Find where the given text appears and provide that cell's center as (x, y) coordinate. 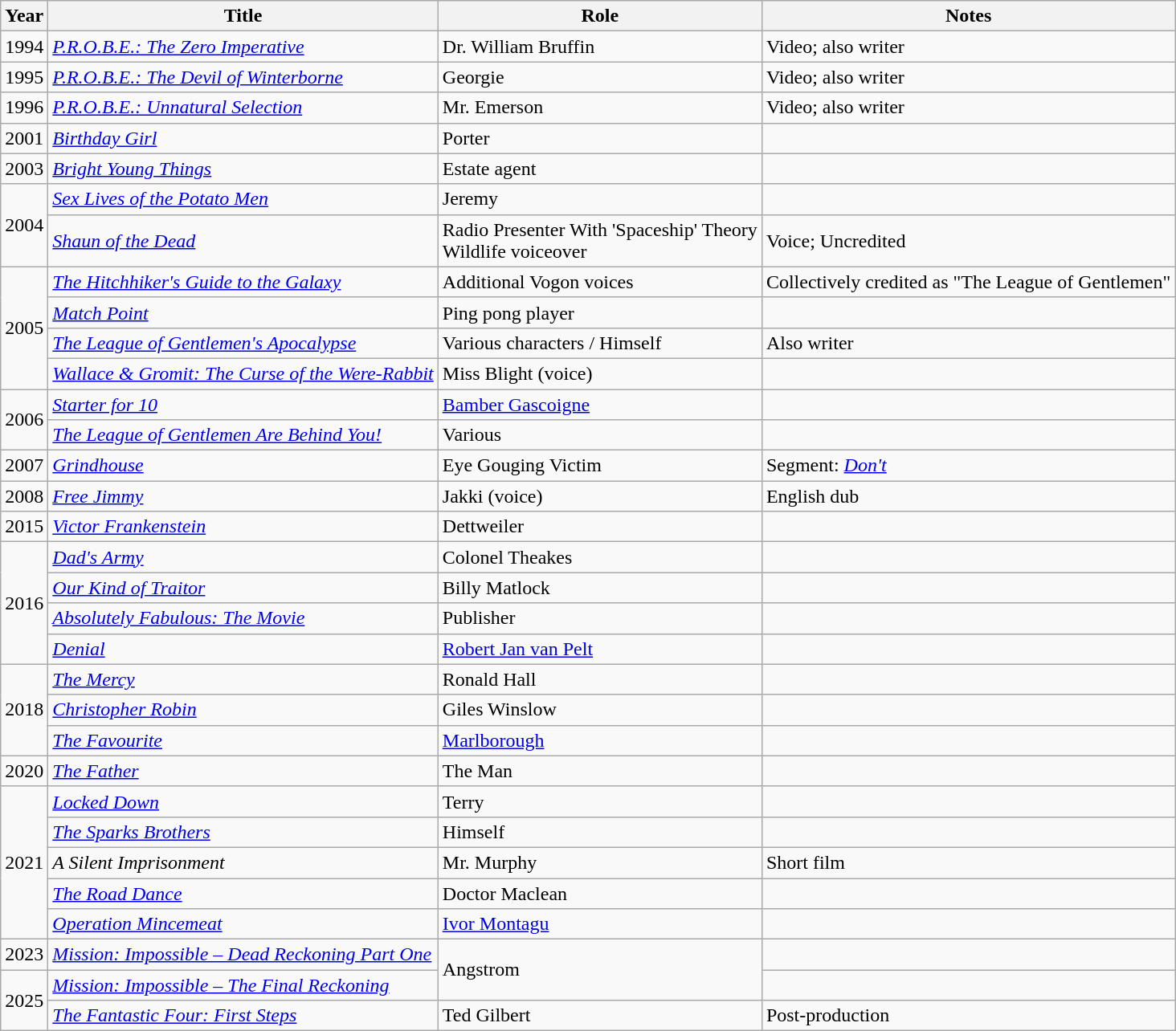
The Sparks Brothers (243, 832)
Ted Gilbert (599, 1016)
2021 (24, 862)
Miss Blight (voice) (599, 373)
Terry (599, 801)
Absolutely Fabulous: The Movie (243, 618)
Various (599, 435)
Mr. Emerson (599, 108)
Shaun of the Dead (243, 241)
Dad's Army (243, 557)
Georgie (599, 77)
Sex Lives of the Potato Men (243, 199)
Ping pong player (599, 312)
The League of Gentlemen Are Behind You! (243, 435)
2018 (24, 710)
Also writer (968, 343)
The Father (243, 771)
Billy Matlock (599, 588)
Mr. Murphy (599, 862)
Various characters / Himself (599, 343)
2005 (24, 328)
Porter (599, 138)
Ronald Hall (599, 679)
2001 (24, 138)
Bright Young Things (243, 169)
Year (24, 16)
Our Kind of Traitor (243, 588)
The Hitchhiker's Guide to the Galaxy (243, 282)
Dr. William Bruffin (599, 47)
Mission: Impossible – Dead Reckoning Part One (243, 955)
Locked Down (243, 801)
2006 (24, 419)
Colonel Theakes (599, 557)
The Man (599, 771)
Victor Frankenstein (243, 527)
A Silent Imprisonment (243, 862)
Additional Vogon voices (599, 282)
2020 (24, 771)
Jakki (voice) (599, 496)
Robert Jan van Pelt (599, 649)
Radio Presenter With 'Spaceship' Theory Wildlife voiceover (599, 241)
Birthday Girl (243, 138)
2008 (24, 496)
Doctor Maclean (599, 894)
2004 (24, 225)
Bamber Gascoigne (599, 404)
Giles Winslow (599, 710)
2003 (24, 169)
Marlborough (599, 740)
Role (599, 16)
English dub (968, 496)
Title (243, 16)
2007 (24, 466)
Mission: Impossible – The Final Reckoning (243, 985)
P.R.O.B.E.: The Devil of Winterborne (243, 77)
Christopher Robin (243, 710)
Short film (968, 862)
Dettweiler (599, 527)
1996 (24, 108)
The League of Gentlemen's Apocalypse (243, 343)
Operation Mincemeat (243, 924)
Ivor Montagu (599, 924)
The Mercy (243, 679)
Voice; Uncredited (968, 241)
Himself (599, 832)
P.R.O.B.E.: The Zero Imperative (243, 47)
The Road Dance (243, 894)
Publisher (599, 618)
2015 (24, 527)
Segment: Don't (968, 466)
Starter for 10 (243, 404)
Eye Gouging Victim (599, 466)
Post-production (968, 1016)
2016 (24, 603)
2025 (24, 1000)
1994 (24, 47)
2023 (24, 955)
Free Jimmy (243, 496)
The Fantastic Four: First Steps (243, 1016)
The Favourite (243, 740)
Notes (968, 16)
Wallace & Gromit: The Curse of the Were-Rabbit (243, 373)
P.R.O.B.E.: Unnatural Selection (243, 108)
Estate agent (599, 169)
1995 (24, 77)
Grindhouse (243, 466)
Collectively credited as "The League of Gentlemen" (968, 282)
Jeremy (599, 199)
Angstrom (599, 970)
Match Point (243, 312)
Denial (243, 649)
